Capture the cell that displays the provided text and extract its [X, Y] central coordinate. 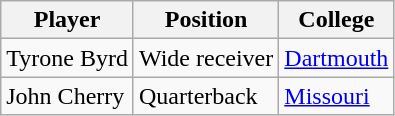
Position [206, 20]
John Cherry [68, 96]
Wide receiver [206, 58]
College [336, 20]
Tyrone Byrd [68, 58]
Missouri [336, 96]
Quarterback [206, 96]
Player [68, 20]
Dartmouth [336, 58]
